For the text-containing cell, return its midpoint in (x, y) coordinate format. 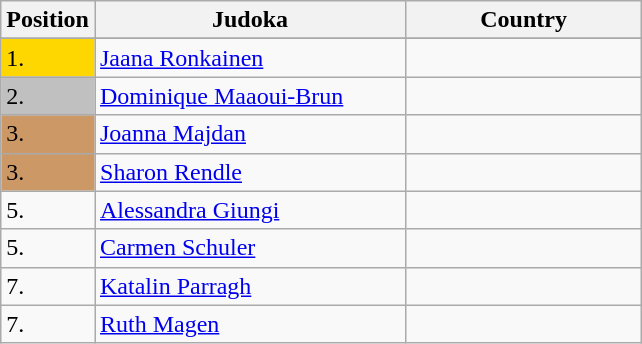
Position (48, 20)
Jaana Ronkainen (250, 58)
Ruth Magen (250, 324)
Alessandra Giungi (250, 210)
Judoka (250, 20)
Joanna Majdan (250, 134)
Dominique Maaoui-Brun (250, 96)
Katalin Parragh (250, 286)
Country (524, 20)
Carmen Schuler (250, 248)
1. (48, 58)
Sharon Rendle (250, 172)
2. (48, 96)
